Return (X, Y) of the center of cell containing provided text 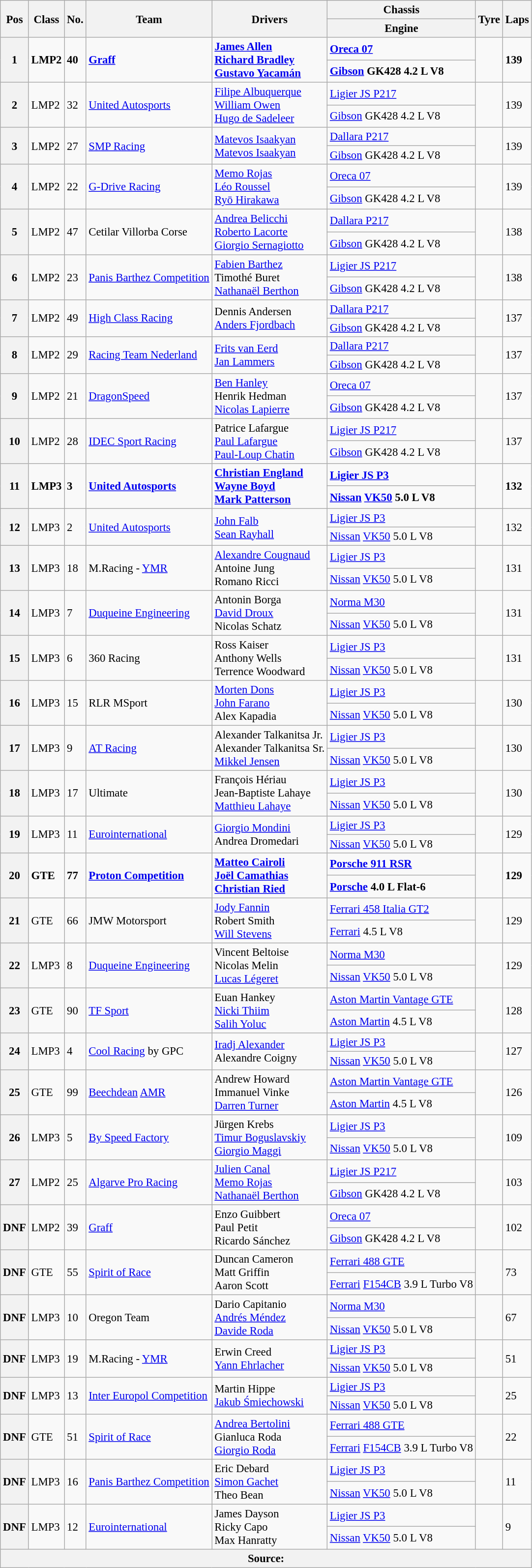
Antonin Borga David Droux Nicolas Schatz (269, 613)
High Class Racing (149, 318)
Tyre (489, 19)
Ben Hanley Henrik Hedman Nicolas Lapierre (269, 396)
Matevos Isaakyan Matevos Isaakyan (269, 146)
Iradj Alexander Alexandre Coigny (269, 1051)
Julien Canal Memo Rojas Nathanaël Berthon (269, 1183)
Racing Team Nederland (149, 355)
IDEC Sport Racing (149, 441)
Eric Debard Simon Gachet Theo Bean (269, 1481)
Alexander Talkanitsa Jr. Alexander Talkanitsa Sr. Mikkel Jensen (269, 748)
Inter Europol Competition (149, 1395)
Frits van Eerd Jan Lammers (269, 355)
Ferrari 4.5 L V8 (401, 932)
128 (517, 1010)
20 (15, 875)
28 (75, 441)
24 (15, 1051)
49 (75, 318)
73 (517, 1272)
Vincent Beltoise Nicolas Melin Lucas Légeret (269, 966)
Beechdean AMR (149, 1093)
14 (15, 613)
Porsche 911 RSR (401, 864)
Duncan Cameron Matt Griffin Aaron Scott (269, 1272)
Engine (401, 29)
Alexandre Cougnaud Antoine Jung Romano Ricci (269, 568)
127 (517, 1051)
Andrea Bertolini Gianluca Roda Giorgio Roda (269, 1437)
DragonSpeed (149, 396)
Dennis Andersen Anders Fjordbach (269, 318)
Ross Kaiser Anthony Wells Terrence Woodward (269, 658)
Filipe Albuquerque William Owen Hugo de Sadeleer (269, 105)
Martin Hippe Jakub Śmiechowski (269, 1395)
James Allen Richard Bradley Gustavo Yacamán (269, 60)
Andrea Belicchi Roberto Lacorte Giorgio Sernagiotto (269, 232)
Chassis (401, 10)
Class (46, 19)
99 (75, 1093)
Team (149, 19)
AT Racing (149, 748)
Cetilar Villorba Corse (149, 232)
77 (75, 875)
47 (75, 232)
360 Racing (149, 658)
Algarve Pro Racing (149, 1183)
Giorgio Mondini Andrea Dromedari (269, 834)
67 (517, 1318)
102 (517, 1228)
JMW Motorsport (149, 920)
Pos (15, 19)
103 (517, 1183)
29 (75, 355)
Enzo Guibbert Paul Petit Ricardo Sánchez (269, 1228)
Ferrari 458 Italia GT2 (401, 909)
TF Sport (149, 1010)
Morten Dons John Farano Alex Kapadia (269, 703)
SMP Racing (149, 146)
32 (75, 105)
55 (75, 1272)
Laps (517, 19)
Matteo Cairoli Joël Camathias Christian Ried (269, 875)
26 (15, 1138)
Ultimate (149, 794)
Cool Racing by GPC (149, 1051)
Jody Fannin Robert Smith Will Stevens (269, 920)
39 (75, 1228)
John Falb Sean Rayhall (269, 527)
By Speed Factory (149, 1138)
109 (517, 1138)
RLR MSport (149, 703)
Patrice Lafargue Paul Lafargue Paul-Loup Chatin (269, 441)
Porsche 4.0 L Flat-6 (401, 887)
Andrew Howard Immanuel Vinke Darren Turner (269, 1093)
Euan Hankey Nicki Thiim Salih Yoluc (269, 1010)
Oregon Team (149, 1318)
François Hériau Jean-Baptiste Lahaye Matthieu Lahaye (269, 794)
1 (15, 60)
James Dayson Ricky Capo Max Hanratty (269, 1527)
Source: (266, 1559)
Erwin Creed Yann Ehrlacher (269, 1359)
Dario Capitanio Andrés Méndez Davide Roda (269, 1318)
Memo Rojas Léo Roussel Ryō Hirakawa (269, 187)
No. (75, 19)
Christian England Wayne Boyd Mark Patterson (269, 486)
66 (75, 920)
Drivers (269, 19)
Fabien Barthez Timothé Buret Nathanaël Berthon (269, 277)
90 (75, 1010)
Proton Competition (149, 875)
40 (75, 60)
G-Drive Racing (149, 187)
126 (517, 1093)
Jürgen Krebs Timur Boguslavskiy Giorgio Maggi (269, 1138)
